Extract the [X, Y] coordinate from the center of the cell holding the provided text.  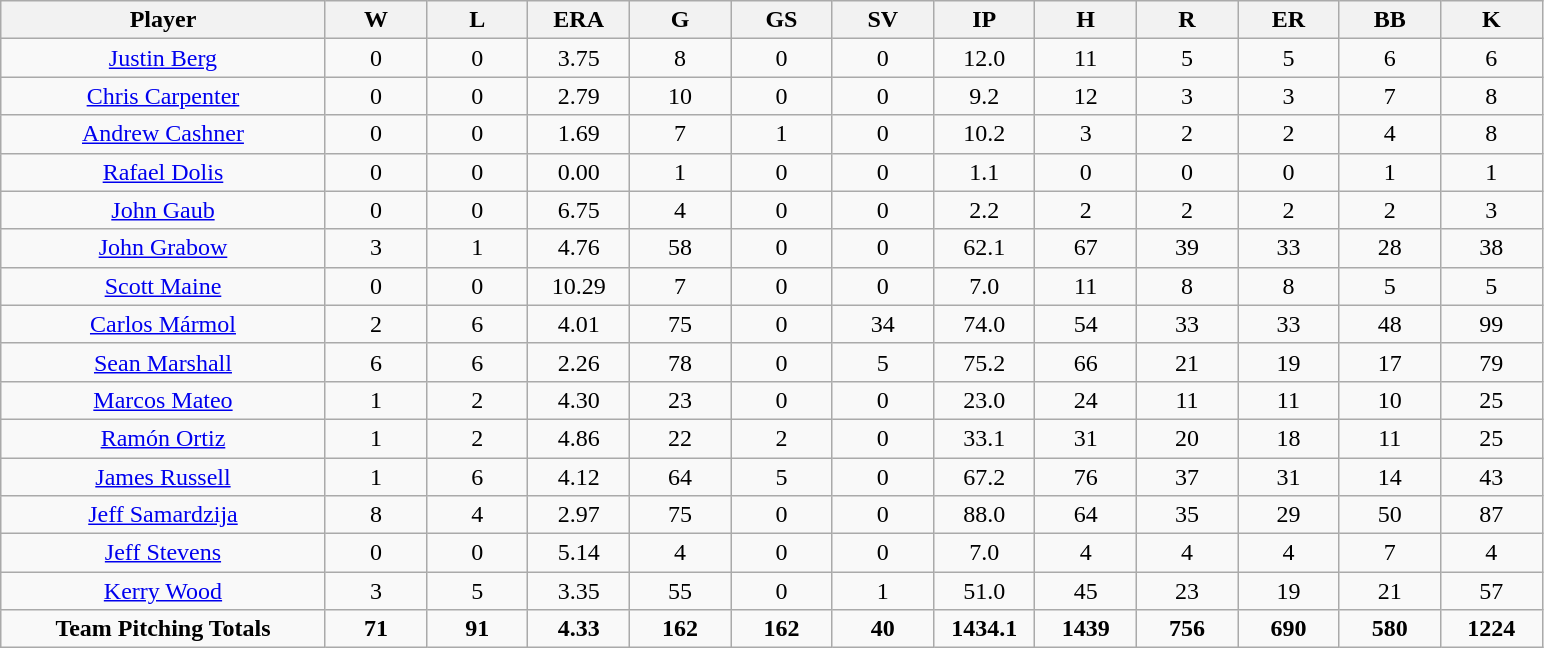
2.79 [578, 96]
4.30 [578, 400]
4.01 [578, 324]
88.0 [984, 515]
18 [1288, 438]
10.2 [984, 134]
6.75 [578, 210]
76 [1086, 477]
Justin Berg [163, 58]
4.12 [578, 477]
39 [1186, 248]
58 [680, 248]
35 [1186, 515]
Ramón Ortiz [163, 438]
1.69 [578, 134]
22 [680, 438]
Team Pitching Totals [163, 629]
5.14 [578, 553]
2.2 [984, 210]
BB [1390, 20]
40 [882, 629]
9.2 [984, 96]
3.35 [578, 591]
SV [882, 20]
54 [1086, 324]
1439 [1086, 629]
James Russell [163, 477]
580 [1390, 629]
1434.1 [984, 629]
51.0 [984, 591]
Chris Carpenter [163, 96]
67 [1086, 248]
Player [163, 20]
34 [882, 324]
71 [376, 629]
28 [1390, 248]
1.1 [984, 172]
45 [1086, 591]
12 [1086, 96]
GS [782, 20]
L [478, 20]
62.1 [984, 248]
50 [1390, 515]
66 [1086, 362]
48 [1390, 324]
John Gaub [163, 210]
Rafael Dolis [163, 172]
57 [1491, 591]
4.76 [578, 248]
W [376, 20]
38 [1491, 248]
Marcos Mateo [163, 400]
67.2 [984, 477]
ERA [578, 20]
12.0 [984, 58]
20 [1186, 438]
IP [984, 20]
2.26 [578, 362]
Carlos Mármol [163, 324]
4.86 [578, 438]
43 [1491, 477]
14 [1390, 477]
2.97 [578, 515]
99 [1491, 324]
4.33 [578, 629]
ER [1288, 20]
John Grabow [163, 248]
87 [1491, 515]
Jeff Samardzija [163, 515]
29 [1288, 515]
23.0 [984, 400]
75.2 [984, 362]
R [1186, 20]
Andrew Cashner [163, 134]
Sean Marshall [163, 362]
0.00 [578, 172]
Scott Maine [163, 286]
79 [1491, 362]
1224 [1491, 629]
G [680, 20]
24 [1086, 400]
91 [478, 629]
756 [1186, 629]
33.1 [984, 438]
17 [1390, 362]
10.29 [578, 286]
690 [1288, 629]
55 [680, 591]
3.75 [578, 58]
74.0 [984, 324]
H [1086, 20]
Kerry Wood [163, 591]
K [1491, 20]
37 [1186, 477]
78 [680, 362]
Jeff Stevens [163, 553]
